From the cell containing the given text, extract its center point as (x, y) coordinate. 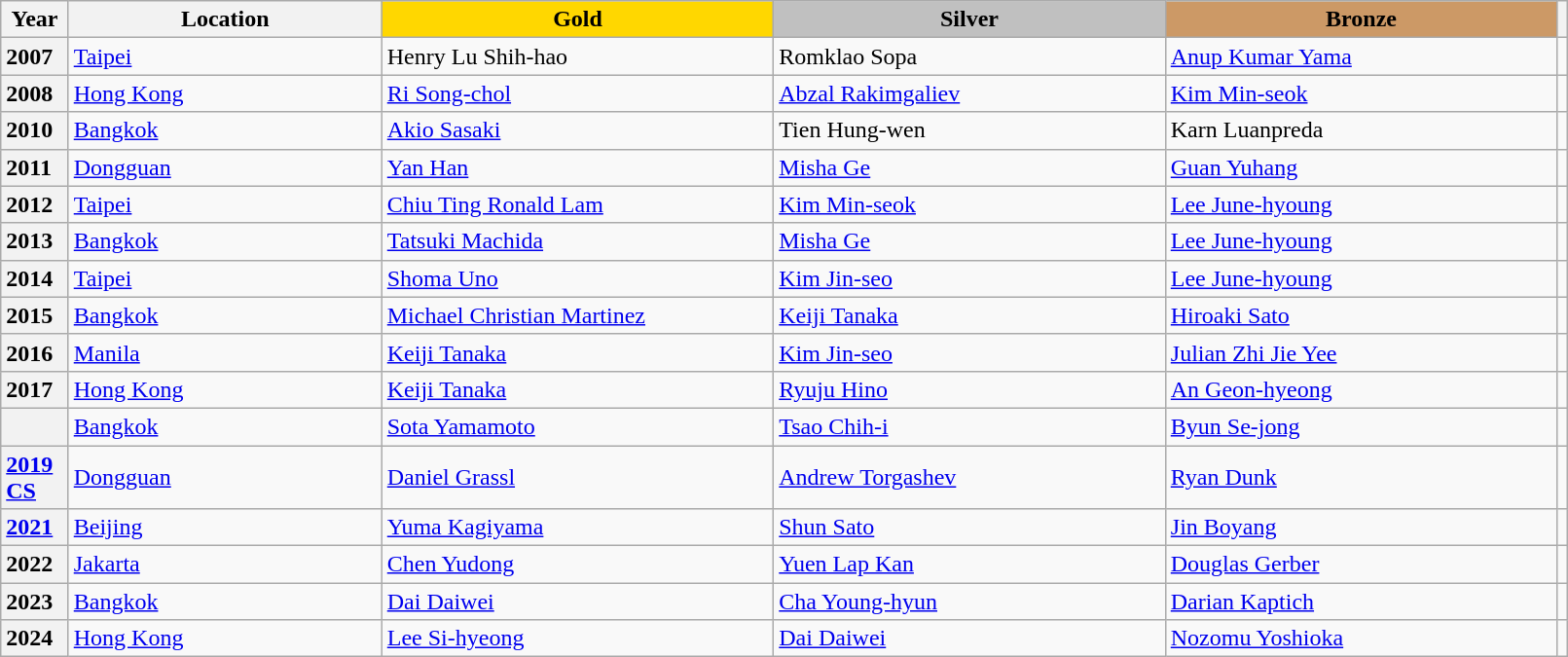
Jakarta (225, 565)
2012 (35, 204)
Bronze (1361, 19)
Ri Song-chol (578, 93)
Lee Si-hyeong (578, 639)
2017 (35, 389)
2008 (35, 93)
2021 (35, 528)
2011 (35, 167)
Chen Yudong (578, 565)
Shun Sato (969, 528)
Shoma Uno (578, 278)
Anup Kumar Yama (1361, 56)
2022 (35, 565)
Yuen Lap Kan (969, 565)
Yan Han (578, 167)
Sota Yamamoto (578, 426)
Jin Boyang (1361, 528)
Cha Young-hyun (969, 602)
Tsao Chih-i (969, 426)
An Geon-hyeong (1361, 389)
Location (225, 19)
Akio Sasaki (578, 130)
Chiu Ting Ronald Lam (578, 204)
Ryan Dunk (1361, 477)
Karn Luanpreda (1361, 130)
2014 (35, 278)
2015 (35, 315)
2023 (35, 602)
Guan Yuhang (1361, 167)
2007 (35, 56)
2010 (35, 130)
Douglas Gerber (1361, 565)
2019 CS (35, 477)
Julian Zhi Jie Yee (1361, 352)
Nozomu Yoshioka (1361, 639)
Byun Se-jong (1361, 426)
Beijing (225, 528)
Michael Christian Martinez (578, 315)
2024 (35, 639)
Yuma Kagiyama (578, 528)
Tatsuki Machida (578, 241)
Hiroaki Sato (1361, 315)
Abzal Rakimgaliev (969, 93)
Gold (578, 19)
Year (35, 19)
Daniel Grassl (578, 477)
Darian Kaptich (1361, 602)
Romklao Sopa (969, 56)
Henry Lu Shih-hao (578, 56)
2013 (35, 241)
Tien Hung-wen (969, 130)
Ryuju Hino (969, 389)
2016 (35, 352)
Andrew Torgashev (969, 477)
Silver (969, 19)
Manila (225, 352)
